Locate the cell with the specified text and output its [x, y] center coordinate. 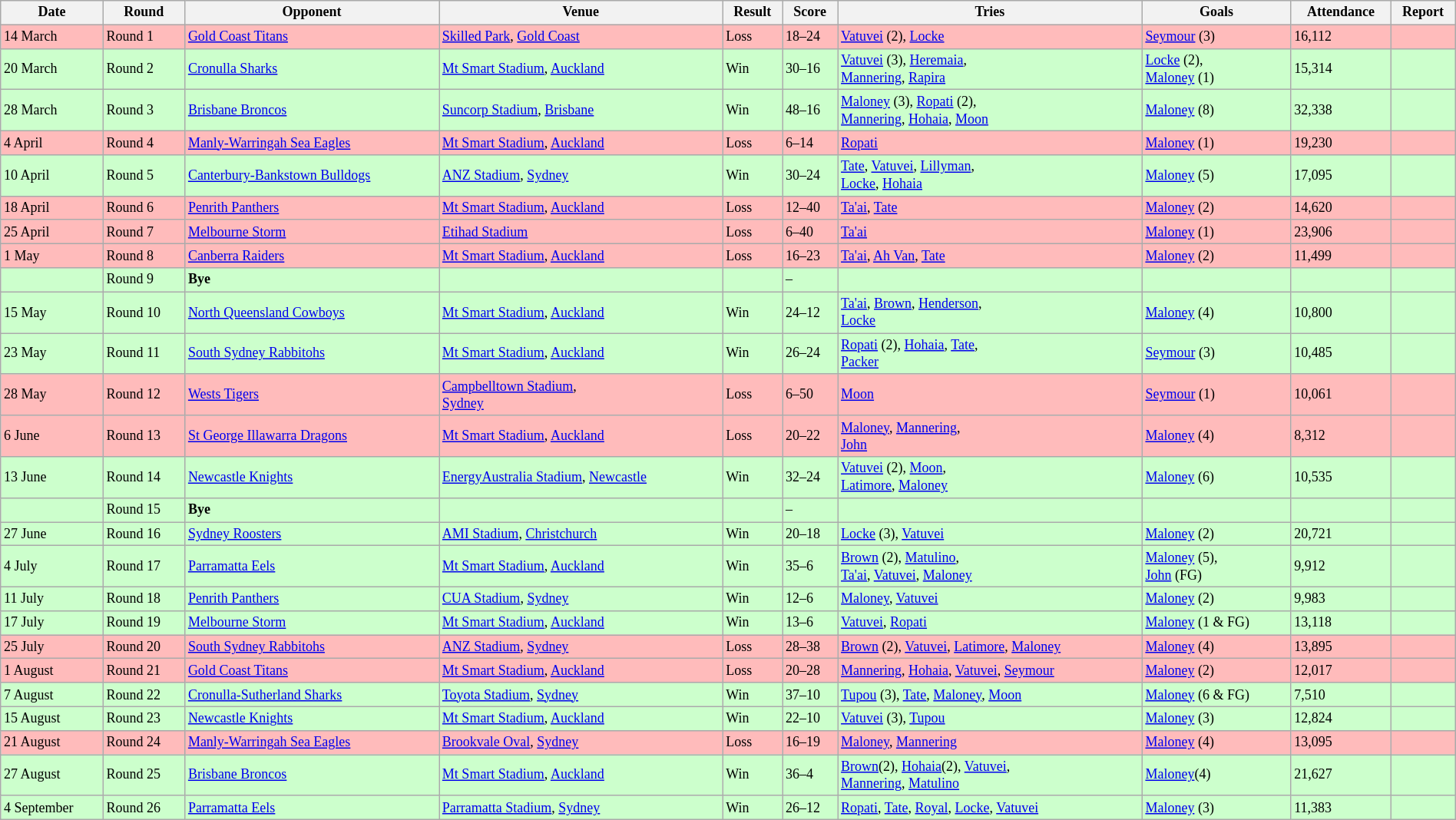
10,485 [1341, 354]
23,906 [1341, 232]
Ta'ai, Ah Van, Tate [990, 256]
CUA Stadium, Sydney [581, 599]
15 August [52, 719]
18–24 [810, 37]
13–6 [810, 623]
21,627 [1341, 775]
Parramatta Stadium, Sydney [581, 808]
10 April [52, 176]
17 July [52, 623]
15,314 [1341, 69]
10,535 [1341, 478]
Attendance [1341, 12]
37–10 [810, 694]
22–10 [810, 719]
Round 17 [144, 567]
10,800 [1341, 312]
12,824 [1341, 719]
21 August [52, 742]
13,118 [1341, 623]
Result [753, 12]
Skilled Park, Gold Coast [581, 37]
32–24 [810, 478]
Seymour (1) [1216, 395]
Tate, Vatuvei, Lillyman, Locke, Hohaia [990, 176]
Round 14 [144, 478]
Round 10 [144, 312]
Maloney, Vatuvei [990, 599]
6–40 [810, 232]
32,338 [1341, 111]
20,721 [1341, 534]
Round 7 [144, 232]
Round 19 [144, 623]
Maloney (5) [1216, 176]
13 June [52, 478]
20 March [52, 69]
11,499 [1341, 256]
Round 4 [144, 143]
13,095 [1341, 742]
13,895 [1341, 646]
Round [144, 12]
28 March [52, 111]
20–28 [810, 671]
Maloney, Mannering [990, 742]
26–24 [810, 354]
1 August [52, 671]
Canberra Raiders [312, 256]
Round 23 [144, 719]
12–40 [810, 207]
Vatuvei (2), Locke [990, 37]
30–24 [810, 176]
Round 6 [144, 207]
Ropati, Tate, Royal, Locke, Vatuvei [990, 808]
Brown (2), Matulino, Ta'ai, Vatuvei, Maloney [990, 567]
Suncorp Stadium, Brisbane [581, 111]
25 April [52, 232]
Ropati [990, 143]
Vatuvei (2), Moon, Latimore, Maloney [990, 478]
Vatuvei, Ropati [990, 623]
7 August [52, 694]
Ta'ai, Brown, Henderson, Locke [990, 312]
Round 12 [144, 395]
11 July [52, 599]
20–18 [810, 534]
Round 20 [144, 646]
Locke (2), Maloney (1) [1216, 69]
Sydney Roosters [312, 534]
Opponent [312, 12]
19,230 [1341, 143]
Goals [1216, 12]
Round 2 [144, 69]
10,061 [1341, 395]
Maloney(4) [1216, 775]
North Queensland Cowboys [312, 312]
Canterbury-Bankstown Bulldogs [312, 176]
Venue [581, 12]
AMI Stadium, Christchurch [581, 534]
Maloney (6) [1216, 478]
14,620 [1341, 207]
Round 18 [144, 599]
4 July [52, 567]
Round 22 [144, 694]
Round 9 [144, 279]
Maloney (3), Ropati (2), Mannering, Hohaia, Moon [990, 111]
15 May [52, 312]
Tries [990, 12]
16–23 [810, 256]
Vatuvei (3), Tupou [990, 719]
Round 26 [144, 808]
Campbelltown Stadium, Sydney [581, 395]
17,095 [1341, 176]
25 July [52, 646]
Score [810, 12]
36–4 [810, 775]
4 April [52, 143]
Round 1 [144, 37]
Locke (3), Vatuvei [990, 534]
Mannering, Hohaia, Vatuvei, Seymour [990, 671]
Round 15 [144, 510]
35–6 [810, 567]
23 May [52, 354]
Report [1423, 12]
Maloney (1 & FG) [1216, 623]
28–38 [810, 646]
Maloney (8) [1216, 111]
14 March [52, 37]
Maloney (6 & FG) [1216, 694]
Cronulla Sharks [312, 69]
Round 3 [144, 111]
6–14 [810, 143]
16–19 [810, 742]
26–12 [810, 808]
9,912 [1341, 567]
Maloney (5), John (FG) [1216, 567]
Brown (2), Vatuvei, Latimore, Maloney [990, 646]
Round 13 [144, 436]
Round 16 [144, 534]
Maloney, Mannering, John [990, 436]
1 May [52, 256]
Round 21 [144, 671]
48–16 [810, 111]
24–12 [810, 312]
Vatuvei (3), Heremaia, Mannering, Rapira [990, 69]
Moon [990, 395]
Round 8 [144, 256]
20–22 [810, 436]
Ropati (2), Hohaia, Tate, Packer [990, 354]
St George Illawarra Dragons [312, 436]
30–16 [810, 69]
4 September [52, 808]
18 April [52, 207]
27 June [52, 534]
Date [52, 12]
7,510 [1341, 694]
6 June [52, 436]
9,983 [1341, 599]
Ta'ai [990, 232]
12,017 [1341, 671]
28 May [52, 395]
Tupou (3), Tate, Maloney, Moon [990, 694]
Round 11 [144, 354]
27 August [52, 775]
Toyota Stadium, Sydney [581, 694]
Round 25 [144, 775]
Round 24 [144, 742]
6–50 [810, 395]
Wests Tigers [312, 395]
Ta'ai, Tate [990, 207]
Etihad Stadium [581, 232]
Cronulla-Sutherland Sharks [312, 694]
Brown(2), Hohaia(2), Vatuvei, Mannering, Matulino [990, 775]
Brookvale Oval, Sydney [581, 742]
Round 5 [144, 176]
16,112 [1341, 37]
8,312 [1341, 436]
12–6 [810, 599]
EnergyAustralia Stadium, Newcastle [581, 478]
11,383 [1341, 808]
